Determine the (X, Y) coordinate at the center of the cell enclosing the given text.  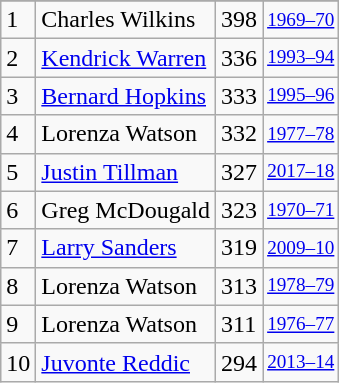
332 (240, 134)
1969–70 (301, 20)
3 (18, 96)
319 (240, 248)
4 (18, 134)
Charles Wilkins (126, 20)
7 (18, 248)
311 (240, 324)
1970–71 (301, 210)
1976–77 (301, 324)
2013–14 (301, 362)
9 (18, 324)
2017–18 (301, 172)
1978–79 (301, 286)
333 (240, 96)
5 (18, 172)
Kendrick Warren (126, 58)
Juvonte Reddic (126, 362)
Greg McDougald (126, 210)
398 (240, 20)
Justin Tillman (126, 172)
Bernard Hopkins (126, 96)
323 (240, 210)
336 (240, 58)
2 (18, 58)
1993–94 (301, 58)
327 (240, 172)
Larry Sanders (126, 248)
294 (240, 362)
8 (18, 286)
10 (18, 362)
1 (18, 20)
1995–96 (301, 96)
313 (240, 286)
2009–10 (301, 248)
1977–78 (301, 134)
6 (18, 210)
